Provide the (X, Y) coordinate of the cell's center where the given text is located.  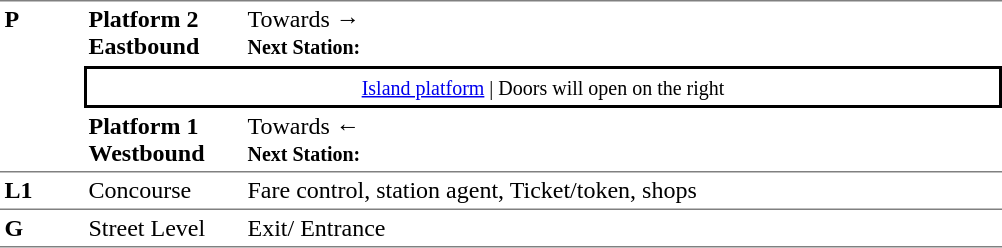
G (42, 229)
Towards ← Next Station: (622, 140)
P (42, 86)
Platform 1Westbound (164, 140)
Towards → Next Station: (622, 33)
Concourse (164, 191)
Fare control, station agent, Ticket/token, shops (622, 191)
Island platform | Doors will open on the right (543, 87)
L1 (42, 191)
Platform 2Eastbound (164, 33)
Exit/ Entrance (622, 229)
Street Level (164, 229)
